Identify which cell holds the provided text, then report its (x, y) central coordinate. 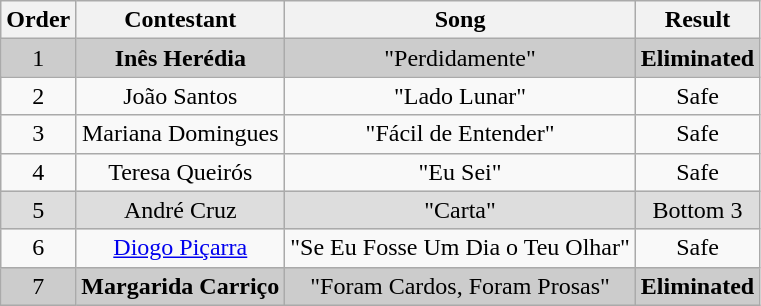
"Perdidamente" (460, 58)
Result (697, 20)
7 (38, 286)
"Se Eu Fosse Um Dia o Teu Olhar" (460, 248)
1 (38, 58)
"Carta" (460, 210)
"Eu Sei" (460, 172)
4 (38, 172)
5 (38, 210)
6 (38, 248)
Song (460, 20)
Teresa Queirós (180, 172)
Margarida Carriço (180, 286)
Mariana Domingues (180, 134)
3 (38, 134)
Bottom 3 (697, 210)
Order (38, 20)
"Fácil de Entender" (460, 134)
João Santos (180, 96)
"Lado Lunar" (460, 96)
Diogo Piçarra (180, 248)
André Cruz (180, 210)
2 (38, 96)
Inês Herédia (180, 58)
Contestant (180, 20)
"Foram Cardos, Foram Prosas" (460, 286)
